Return the [x, y] coordinate for the center point of the cell that contains the specified text.  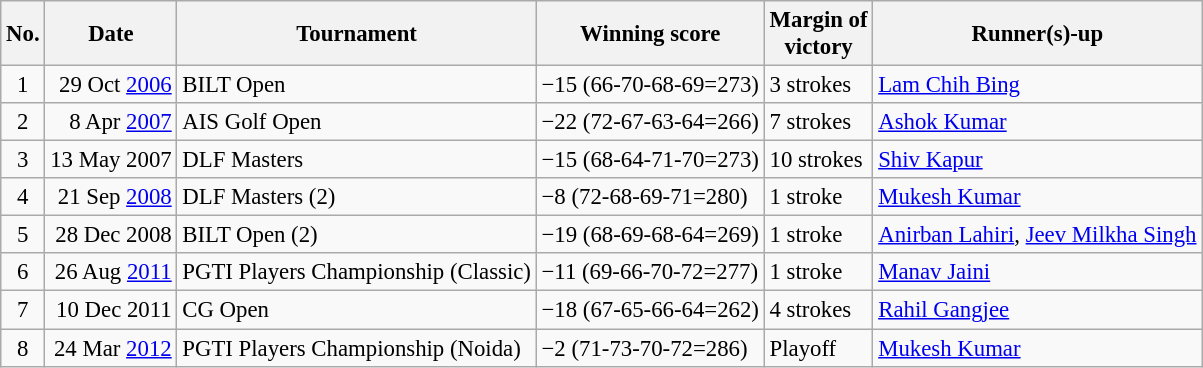
3 strokes [818, 85]
13 May 2007 [111, 160]
Anirban Lahiri, Jeev Milkha Singh [1038, 235]
BILT Open [356, 85]
Ashok Kumar [1038, 122]
Playoff [818, 348]
5 [23, 235]
CG Open [356, 310]
PGTI Players Championship (Noida) [356, 348]
Manav Jaini [1038, 273]
Date [111, 34]
No. [23, 34]
Lam Chih Bing [1038, 85]
−18 (67-65-66-64=262) [650, 310]
3 [23, 160]
6 [23, 273]
28 Dec 2008 [111, 235]
Margin ofvictory [818, 34]
4 strokes [818, 310]
26 Aug 2011 [111, 273]
Winning score [650, 34]
Rahil Gangjee [1038, 310]
21 Sep 2008 [111, 197]
4 [23, 197]
−8 (72-68-69-71=280) [650, 197]
PGTI Players Championship (Classic) [356, 273]
DLF Masters (2) [356, 197]
−2 (71-73-70-72=286) [650, 348]
DLF Masters [356, 160]
AIS Golf Open [356, 122]
8 [23, 348]
1 [23, 85]
7 strokes [818, 122]
−22 (72-67-63-64=266) [650, 122]
10 Dec 2011 [111, 310]
−11 (69-66-70-72=277) [650, 273]
24 Mar 2012 [111, 348]
−15 (68-64-71-70=273) [650, 160]
Shiv Kapur [1038, 160]
7 [23, 310]
10 strokes [818, 160]
2 [23, 122]
8 Apr 2007 [111, 122]
−15 (66-70-68-69=273) [650, 85]
29 Oct 2006 [111, 85]
Tournament [356, 34]
Runner(s)-up [1038, 34]
BILT Open (2) [356, 235]
−19 (68-69-68-64=269) [650, 235]
